Output the [x, y] coordinate of the center of the cell containing the given text.  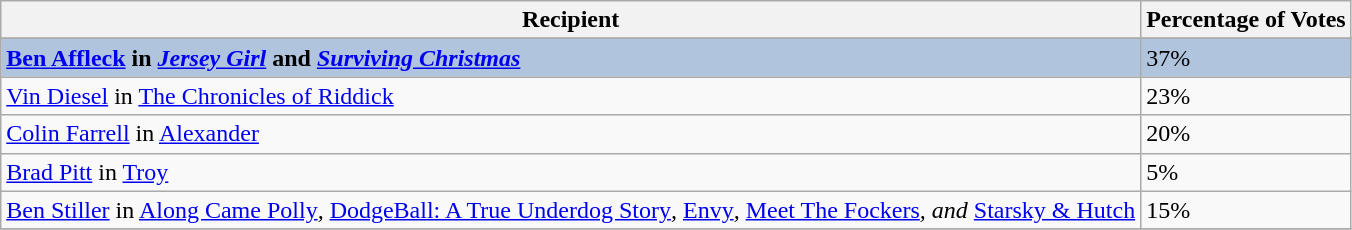
Recipient [571, 20]
15% [1246, 210]
Ben Affleck in Jersey Girl and Surviving Christmas [571, 58]
Vin Diesel in The Chronicles of Riddick [571, 96]
Percentage of Votes [1246, 20]
Brad Pitt in Troy [571, 172]
Ben Stiller in Along Came Polly, DodgeBall: A True Underdog Story, Envy, Meet The Fockers, and Starsky & Hutch [571, 210]
20% [1246, 134]
37% [1246, 58]
5% [1246, 172]
Colin Farrell in Alexander [571, 134]
23% [1246, 96]
